For the text-containing cell, return its midpoint in (X, Y) coordinate format. 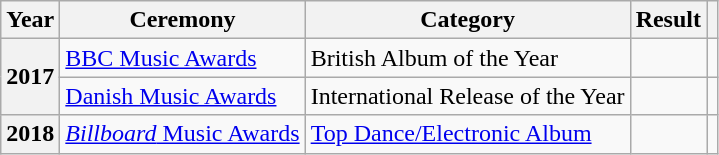
Billboard Music Awards (182, 134)
Result (668, 20)
Ceremony (182, 20)
Top Dance/Electronic Album (468, 134)
Year (30, 20)
Category (468, 20)
International Release of the Year (468, 96)
2018 (30, 134)
British Album of the Year (468, 58)
2017 (30, 77)
BBC Music Awards (182, 58)
Danish Music Awards (182, 96)
